Find where the given text appears and provide that cell's center as (x, y) coordinate. 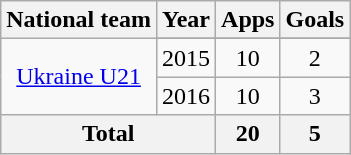
2015 (186, 58)
Year (186, 20)
5 (315, 134)
Total (108, 134)
National team (79, 20)
Apps (248, 20)
3 (315, 96)
Ukraine U21 (79, 77)
20 (248, 134)
Goals (315, 20)
2016 (186, 96)
2 (315, 58)
